For the text-containing cell, return its midpoint in [x, y] coordinate format. 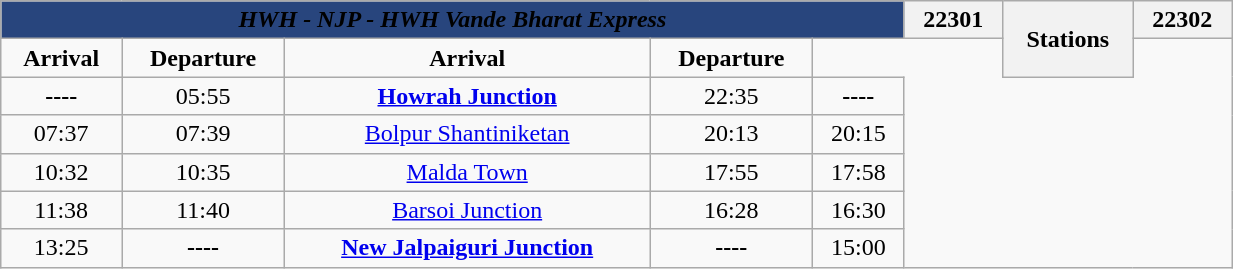
15:00 [858, 248]
Malda Town [466, 172]
Bolpur Shantiniketan [466, 134]
Barsoi Junction [466, 210]
13:25 [62, 248]
16:28 [732, 210]
22301 [954, 20]
05:55 [204, 96]
16:30 [858, 210]
New Jalpaiguri Junction [466, 248]
11:38 [62, 210]
07:37 [62, 134]
Stations [1068, 39]
20:13 [732, 134]
17:58 [858, 172]
11:40 [204, 210]
10:35 [204, 172]
20:15 [858, 134]
HWH - NJP - HWH Vande Bharat Express [452, 20]
07:39 [204, 134]
22302 [1182, 20]
10:32 [62, 172]
22:35 [732, 96]
17:55 [732, 172]
Howrah Junction [466, 96]
